Extract the (X, Y) coordinate from the center of the cell holding the provided text.  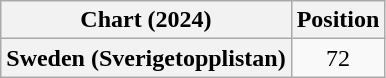
Sweden (Sverigetopplistan) (146, 58)
Chart (2024) (146, 20)
Position (338, 20)
72 (338, 58)
